Pinpoint the cell where the given text exists, returning its (X, Y) midpoint coordinate. 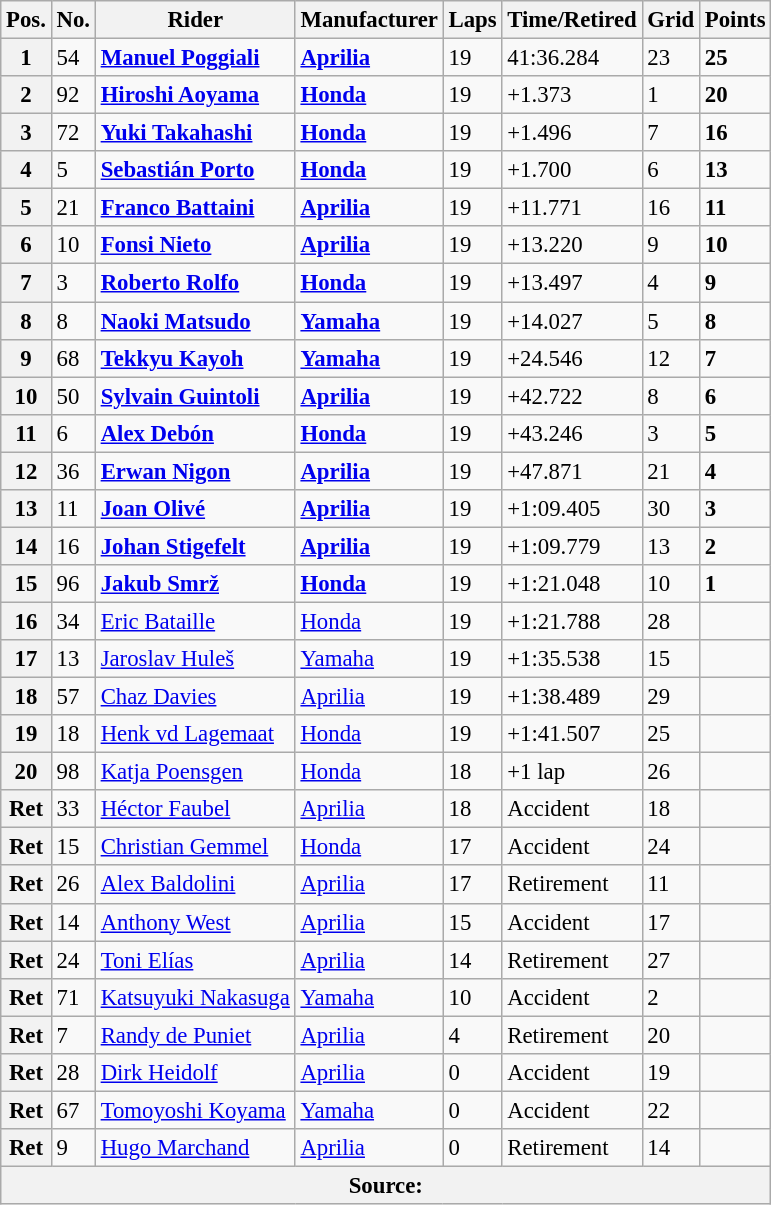
Katja Poensgen (195, 772)
27 (670, 960)
Time/Retired (572, 20)
No. (73, 20)
98 (73, 772)
Henk vd Lagemaat (195, 734)
72 (73, 133)
Hugo Marchand (195, 1148)
Manuel Poggiali (195, 58)
Toni Elías (195, 960)
+1:35.538 (572, 659)
Roberto Rolfo (195, 283)
Dirk Heidolf (195, 1073)
+14.027 (572, 321)
33 (73, 809)
Anthony West (195, 922)
Naoki Matsudo (195, 321)
Christian Gemmel (195, 847)
+1:21.048 (572, 584)
23 (670, 58)
Sylvain Guintoli (195, 396)
Erwan Nigon (195, 471)
22 (670, 1110)
Fonsi Nieto (195, 245)
50 (73, 396)
Yuki Takahashi (195, 133)
Randy de Puniet (195, 1035)
Hiroshi Aoyama (195, 95)
Alex Debón (195, 433)
Grid (670, 20)
Pos. (26, 20)
+1:21.788 (572, 621)
Rider (195, 20)
96 (73, 584)
Franco Battaini (195, 208)
71 (73, 997)
67 (73, 1110)
29 (670, 697)
+42.722 (572, 396)
Chaz Davies (195, 697)
Laps (472, 20)
Sebastián Porto (195, 170)
Katsuyuki Nakasuga (195, 997)
41:36.284 (572, 58)
+47.871 (572, 471)
+1:09.405 (572, 509)
Tomoyoshi Koyama (195, 1110)
+11.771 (572, 208)
68 (73, 358)
Jakub Smrž (195, 584)
+13.220 (572, 245)
54 (73, 58)
Alex Baldolini (195, 885)
34 (73, 621)
+24.546 (572, 358)
+1.700 (572, 170)
30 (670, 509)
Héctor Faubel (195, 809)
+1:38.489 (572, 697)
+1:41.507 (572, 734)
Tekkyu Kayoh (195, 358)
Points (734, 20)
+1.373 (572, 95)
Joan Olivé (195, 509)
36 (73, 471)
+13.497 (572, 283)
Jaroslav Huleš (195, 659)
57 (73, 697)
Manufacturer (369, 20)
+1.496 (572, 133)
+1 lap (572, 772)
92 (73, 95)
+43.246 (572, 433)
+1:09.779 (572, 546)
Johan Stigefelt (195, 546)
Source: (386, 1185)
Eric Bataille (195, 621)
